Capture the cell that displays the provided text and extract its (X, Y) central coordinate. 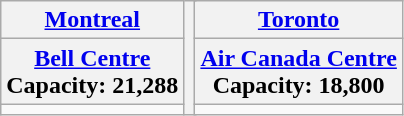
Bell CentreCapacity: 21,288 (92, 72)
Toronto (299, 20)
Air Canada CentreCapacity: 18,800 (299, 72)
Montreal (92, 20)
